Identify which cell holds the provided text, then report its [x, y] central coordinate. 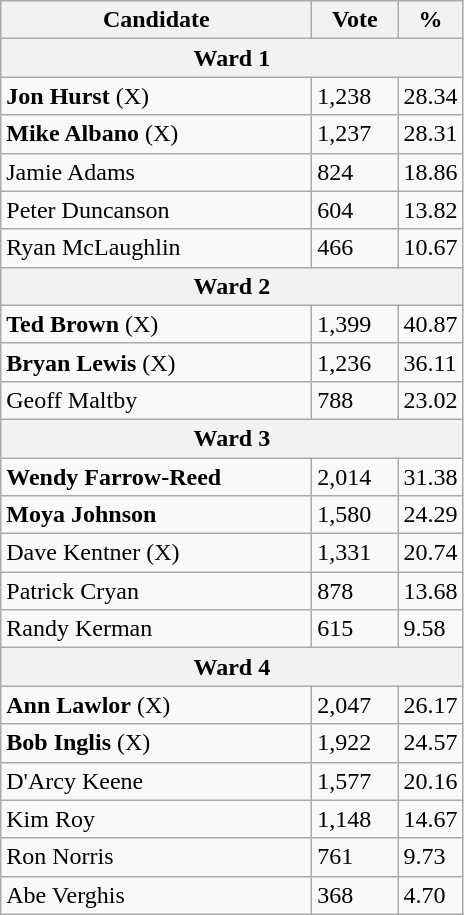
Mike Albano (X) [156, 134]
28.34 [430, 96]
23.02 [430, 400]
20.74 [430, 553]
Ward 2 [232, 286]
1,237 [355, 134]
788 [355, 400]
Randy Kerman [156, 629]
1,236 [355, 362]
% [430, 20]
824 [355, 172]
20.16 [430, 781]
Patrick Cryan [156, 591]
615 [355, 629]
Ryan McLaughlin [156, 248]
Ward 1 [232, 58]
878 [355, 591]
24.57 [430, 743]
Ron Norris [156, 857]
14.67 [430, 819]
604 [355, 210]
1,238 [355, 96]
13.82 [430, 210]
1,922 [355, 743]
Kim Roy [156, 819]
Wendy Farrow-Reed [156, 477]
26.17 [430, 705]
9.58 [430, 629]
Abe Verghis [156, 895]
1,148 [355, 819]
Jon Hurst (X) [156, 96]
Geoff Maltby [156, 400]
Ward 4 [232, 667]
4.70 [430, 895]
13.68 [430, 591]
Candidate [156, 20]
Bryan Lewis (X) [156, 362]
Dave Kentner (X) [156, 553]
Ward 3 [232, 438]
18.86 [430, 172]
466 [355, 248]
31.38 [430, 477]
1,399 [355, 324]
368 [355, 895]
36.11 [430, 362]
1,331 [355, 553]
9.73 [430, 857]
2,047 [355, 705]
Bob Inglis (X) [156, 743]
761 [355, 857]
28.31 [430, 134]
10.67 [430, 248]
1,577 [355, 781]
Ann Lawlor (X) [156, 705]
40.87 [430, 324]
2,014 [355, 477]
Peter Duncanson [156, 210]
Ted Brown (X) [156, 324]
D'Arcy Keene [156, 781]
Jamie Adams [156, 172]
Vote [355, 20]
Moya Johnson [156, 515]
24.29 [430, 515]
1,580 [355, 515]
